Extract the (X, Y) coordinate from the center of the cell holding the provided text.  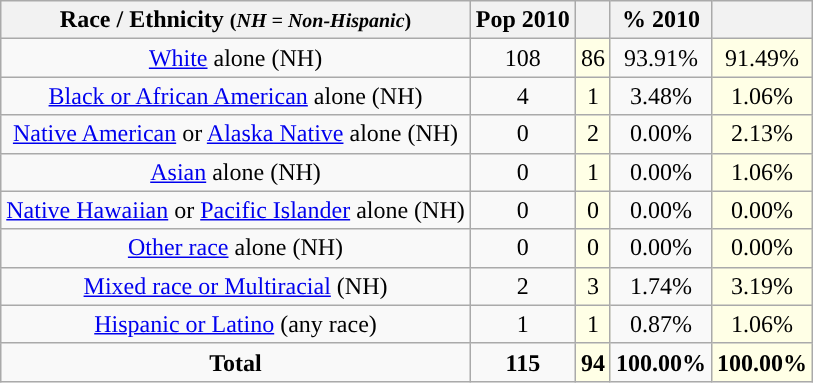
108 (522, 58)
White alone (NH) (236, 58)
3.48% (660, 96)
% 2010 (660, 20)
2.13% (762, 134)
Mixed race or Multiracial (NH) (236, 286)
4 (522, 96)
Asian alone (NH) (236, 172)
1.74% (660, 286)
3 (592, 286)
Pop 2010 (522, 20)
93.91% (660, 58)
Black or African American alone (NH) (236, 96)
94 (592, 362)
Native American or Alaska Native alone (NH) (236, 134)
Hispanic or Latino (any race) (236, 324)
Total (236, 362)
115 (522, 362)
Other race alone (NH) (236, 248)
Race / Ethnicity (NH = Non-Hispanic) (236, 20)
Native Hawaiian or Pacific Islander alone (NH) (236, 210)
86 (592, 58)
91.49% (762, 58)
3.19% (762, 286)
0.87% (660, 324)
